Search for the cell housing the specified text and yield its (X, Y) center coordinate. 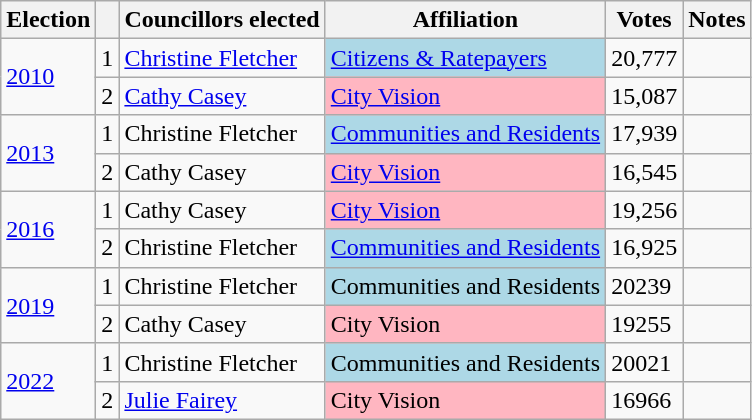
Councillors elected (222, 20)
2019 (48, 305)
Affiliation (465, 20)
16966 (644, 400)
19255 (644, 324)
17,939 (644, 134)
20021 (644, 362)
Votes (644, 20)
2016 (48, 229)
2022 (48, 381)
2013 (48, 153)
19,256 (644, 210)
16,925 (644, 248)
Citizens & Ratepayers (465, 58)
15,087 (644, 96)
2010 (48, 77)
Notes (717, 20)
20239 (644, 286)
16,545 (644, 172)
Election (48, 20)
20,777 (644, 58)
Julie Fairey (222, 400)
